Scan for the cell matching the given text and deliver its (X, Y) coordinate at center. 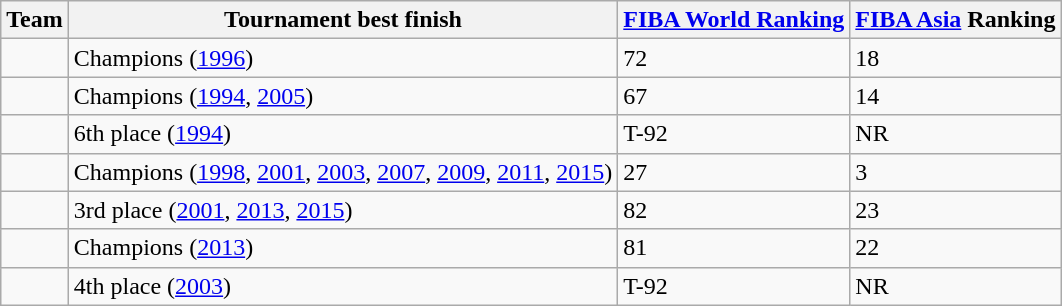
Champions (2013) (342, 248)
23 (956, 210)
14 (956, 96)
27 (734, 172)
72 (734, 58)
Champions (1998, 2001, 2003, 2007, 2009, 2011, 2015) (342, 172)
18 (956, 58)
FIBA Asia Ranking (956, 20)
82 (734, 210)
Champions (1996) (342, 58)
6th place (1994) (342, 134)
3rd place (2001, 2013, 2015) (342, 210)
FIBA World Ranking (734, 20)
Team (35, 20)
22 (956, 248)
Tournament best finish (342, 20)
Champions (1994, 2005) (342, 96)
81 (734, 248)
67 (734, 96)
3 (956, 172)
4th place (2003) (342, 286)
